Provide the (X, Y) coordinate of the cell's center where the given text is located.  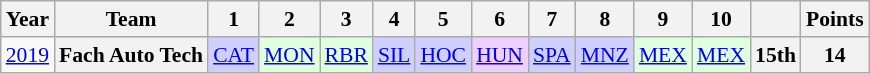
14 (835, 55)
Points (835, 19)
MON (290, 55)
8 (605, 19)
4 (394, 19)
15th (776, 55)
MNZ (605, 55)
2019 (28, 55)
SIL (394, 55)
RBR (346, 55)
3 (346, 19)
6 (500, 19)
10 (721, 19)
7 (552, 19)
HUN (500, 55)
CAT (234, 55)
1 (234, 19)
Year (28, 19)
Team (131, 19)
2 (290, 19)
HOC (443, 55)
9 (663, 19)
Fach Auto Tech (131, 55)
SPA (552, 55)
5 (443, 19)
